Search for the cell housing the specified text and yield its [X, Y] center coordinate. 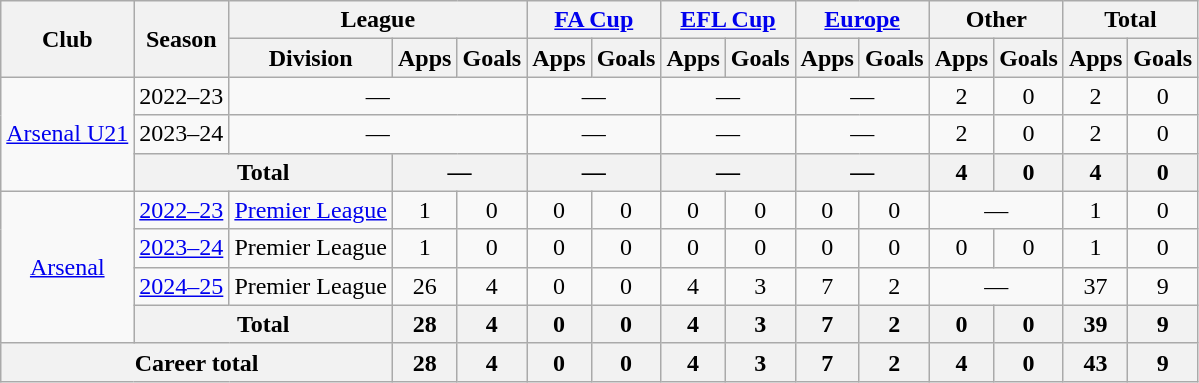
26 [425, 286]
League [378, 20]
Arsenal U21 [68, 134]
43 [1095, 362]
Europe [862, 20]
2024–25 [182, 286]
39 [1095, 324]
FA Cup [594, 20]
Other [996, 20]
Career total [197, 362]
Season [182, 39]
Arsenal [68, 267]
Club [68, 39]
EFL Cup [728, 20]
37 [1095, 286]
Division [311, 58]
